Provide the [X, Y] coordinate of the cell's center where the given text is located.  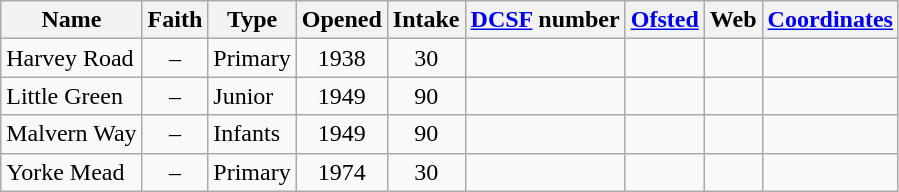
Harvey Road [72, 58]
Faith [175, 20]
Junior [252, 96]
Little Green [72, 96]
Infants [252, 134]
1938 [342, 58]
Coordinates [830, 20]
1974 [342, 172]
DCSF number [545, 20]
Opened [342, 20]
Malvern Way [72, 134]
Type [252, 20]
Intake [426, 20]
Yorke Mead [72, 172]
Name [72, 20]
Ofsted [664, 20]
Web [733, 20]
